Detect which cell encompasses the target text, then output its (x, y) center coordinate. 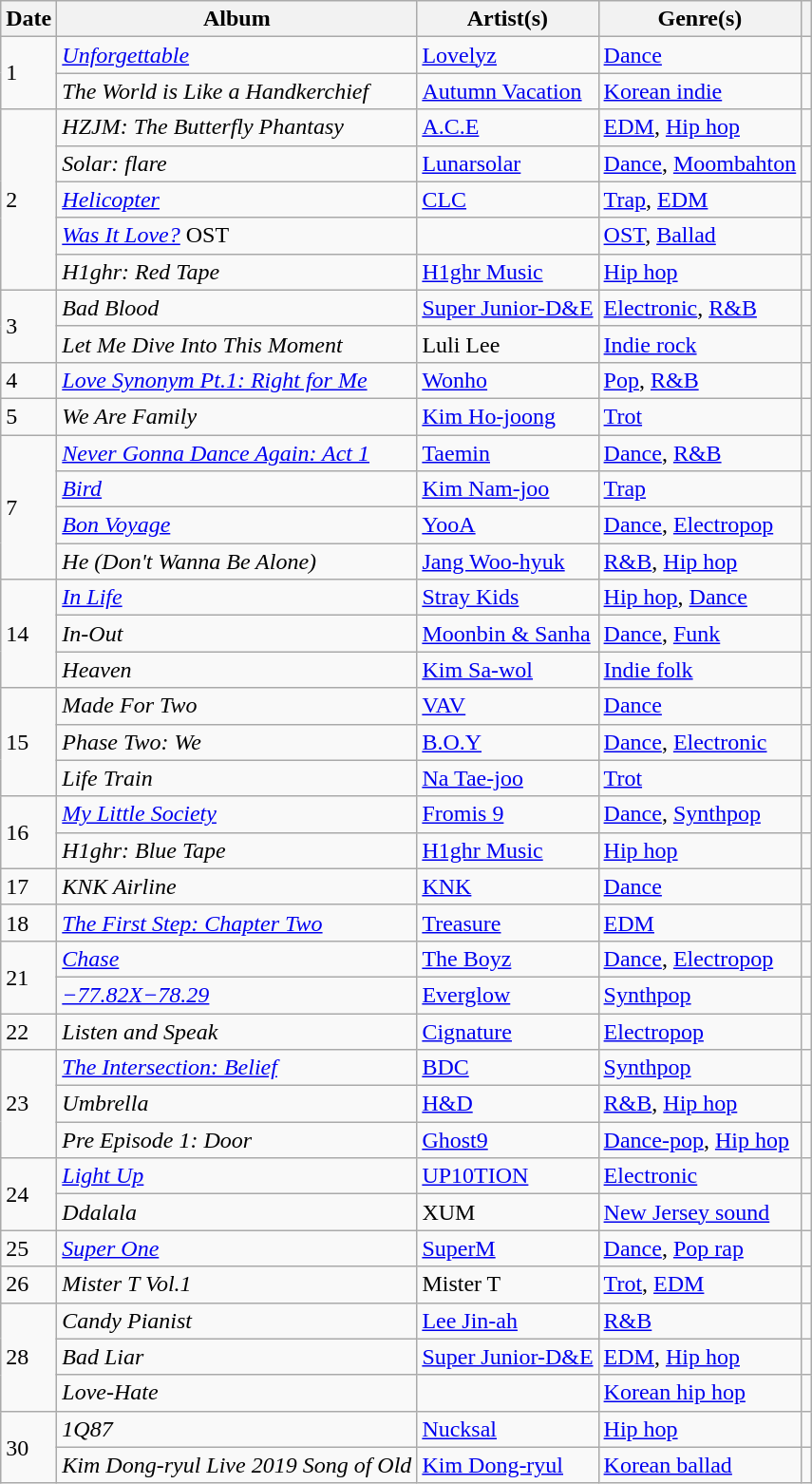
Trap (700, 489)
Kim Sa-wol (507, 670)
Indie rock (700, 344)
R&B (700, 1321)
14 (28, 634)
Electronic, R&B (700, 308)
5 (28, 416)
24 (28, 1194)
Everglow (507, 995)
Taemin (507, 453)
Dance, Electronic (700, 742)
Artist(s) (507, 19)
Bon Voyage (237, 525)
Bird (237, 489)
Unforgettable (237, 55)
Umbrella (237, 1104)
Trap, EDM (700, 200)
Genre(s) (700, 19)
Dance, Pop rap (700, 1248)
Electropop (700, 1031)
7 (28, 507)
Dance-pop, Hip hop (700, 1140)
Korean ballad (700, 1465)
Love-Hate (237, 1393)
BDC (507, 1068)
In Life (237, 598)
The First Step: Chapter Two (237, 923)
16 (28, 832)
Never Gonna Dance Again: Act 1 (237, 453)
17 (28, 886)
Nucksal (507, 1429)
Pre Episode 1: Door (237, 1140)
The Intersection: Belief (237, 1068)
Na Tae-joo (507, 778)
−77.82X−78.29 (237, 995)
B.O.Y (507, 742)
Kim Nam-joo (507, 489)
Was It Love? OST (237, 236)
18 (28, 923)
Ddalala (237, 1212)
Let Me Dive Into This Moment (237, 344)
OST, Ballad (700, 236)
H1ghr: Red Tape (237, 272)
Date (28, 19)
In-Out (237, 634)
Dance, R&B (700, 453)
Ghost9 (507, 1140)
Korean hip hop (700, 1393)
Chase (237, 959)
Kim Dong-ryul (507, 1465)
Trot, EDM (700, 1284)
SuperM (507, 1248)
HZJM: The Butterfly Phantasy (237, 127)
The World is Like a Handkerchief (237, 91)
EDM (700, 923)
Electronic (700, 1176)
Lovelyz (507, 55)
Bad Liar (237, 1357)
Lee Jin-ah (507, 1321)
15 (28, 742)
He (Don't Wanna Be Alone) (237, 561)
Lunarsolar (507, 163)
4 (28, 380)
UP10TION (507, 1176)
Korean indie (700, 91)
Solar: flare (237, 163)
The Boyz (507, 959)
Heaven (237, 670)
Indie folk (700, 670)
Mister T (507, 1284)
Moonbin & Sanha (507, 634)
28 (28, 1357)
Made For Two (237, 706)
VAV (507, 706)
My Little Society (237, 814)
KNK Airline (237, 886)
Listen and Speak (237, 1031)
Album (237, 19)
26 (28, 1284)
Bad Blood (237, 308)
YooA (507, 525)
Kim Dong-ryul Live 2019 Song of Old (237, 1465)
Jang Woo-hyuk (507, 561)
Super One (237, 1248)
Love Synonym Pt.1: Right for Me (237, 380)
Hip hop, Dance (700, 598)
A.C.E (507, 127)
Dance, Funk (700, 634)
Stray Kids (507, 598)
We Are Family (237, 416)
1Q87 (237, 1429)
Dance, Moombahton (700, 163)
Treasure (507, 923)
21 (28, 977)
Fromis 9 (507, 814)
KNK (507, 886)
Dance, Synthpop (700, 814)
22 (28, 1031)
2 (28, 200)
New Jersey sound (700, 1212)
Light Up (237, 1176)
H1ghr: Blue Tape (237, 850)
Candy Pianist (237, 1321)
H&D (507, 1104)
Helicopter (237, 200)
Phase Two: We (237, 742)
25 (28, 1248)
Life Train (237, 778)
CLC (507, 200)
1 (28, 73)
3 (28, 326)
23 (28, 1104)
Luli Lee (507, 344)
Kim Ho-joong (507, 416)
XUM (507, 1212)
Pop, R&B (700, 380)
Mister T Vol.1 (237, 1284)
Autumn Vacation (507, 91)
Wonho (507, 380)
30 (28, 1447)
Cignature (507, 1031)
